Scan for the cell matching the given text and deliver its [x, y] coordinate at center. 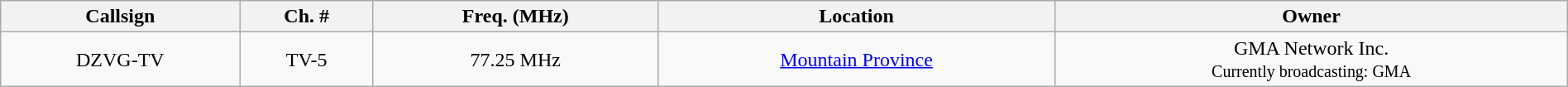
77.25 MHz [515, 60]
Owner [1312, 17]
DZVG-TV [121, 60]
Freq. (MHz) [515, 17]
Mountain Province [857, 60]
Location [857, 17]
Ch. # [307, 17]
TV-5 [307, 60]
GMA Network Inc.Currently broadcasting: GMA [1312, 60]
Callsign [121, 17]
